For the text-containing cell, return its midpoint in [X, Y] coordinate format. 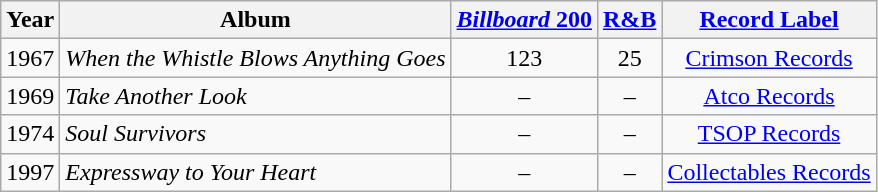
Atco Records [769, 96]
25 [629, 58]
Billboard 200 [524, 20]
1997 [30, 172]
Album [256, 20]
123 [524, 58]
R&B [629, 20]
1974 [30, 134]
Crimson Records [769, 58]
Year [30, 20]
Record Label [769, 20]
Expressway to Your Heart [256, 172]
TSOP Records [769, 134]
When the Whistle Blows Anything Goes [256, 58]
Soul Survivors [256, 134]
1967 [30, 58]
Take Another Look [256, 96]
Collectables Records [769, 172]
1969 [30, 96]
